Detect which cell encompasses the target text, then output its [X, Y] center coordinate. 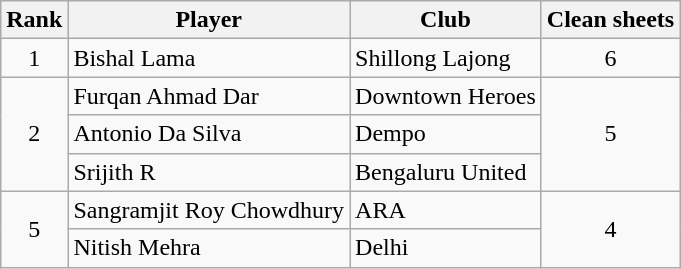
1 [34, 58]
Antonio Da Silva [209, 134]
Player [209, 20]
4 [610, 229]
2 [34, 134]
Sangramjit Roy Chowdhury [209, 210]
Delhi [446, 248]
Nitish Mehra [209, 248]
6 [610, 58]
Dempo [446, 134]
Shillong Lajong [446, 58]
Srijith R [209, 172]
Furqan Ahmad Dar [209, 96]
Bengaluru United [446, 172]
Clean sheets [610, 20]
Rank [34, 20]
Downtown Heroes [446, 96]
Bishal Lama [209, 58]
ARA [446, 210]
Club [446, 20]
